Pinpoint the cell where the given text exists, returning its (x, y) midpoint coordinate. 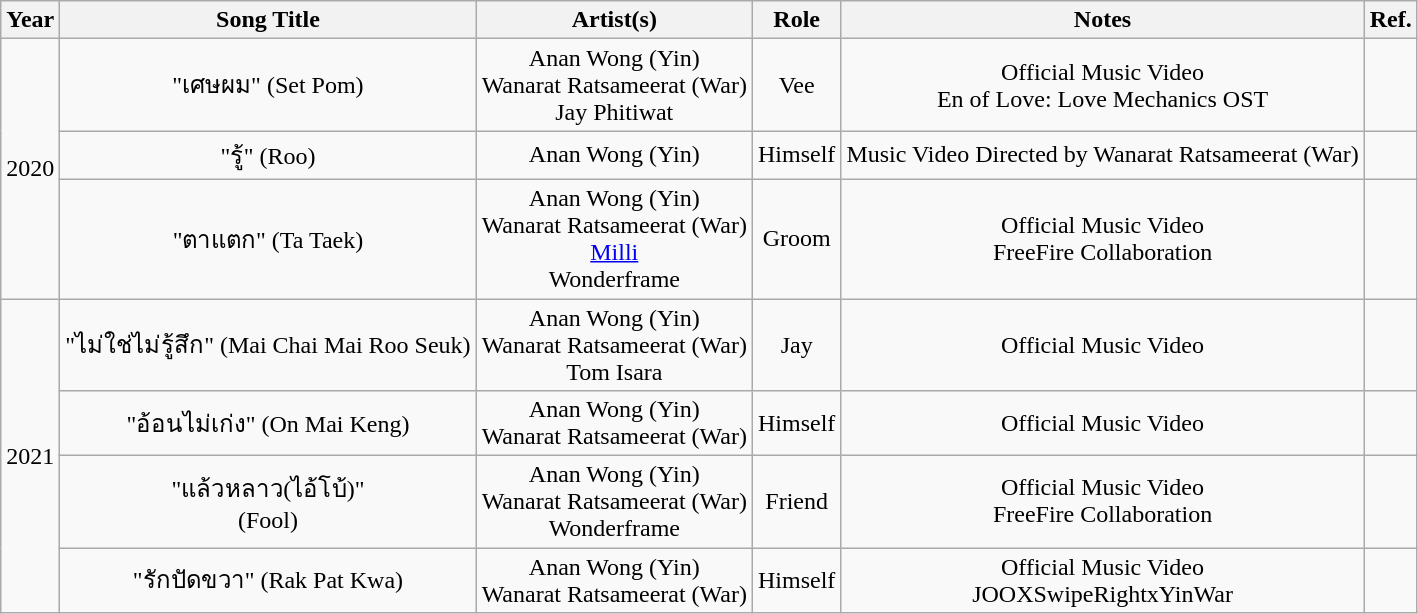
"รักปัดขวา" (Rak Pat Kwa) (268, 580)
"ไม่ใช่ไม่รู้สึก" (Mai Chai Mai Roo Seuk) (268, 344)
Anan Wong (Yin)Wanarat Ratsameerat (War)Jay Phitiwat (614, 85)
2021 (30, 455)
"อ้อนไม่เก่ง" (On Mai Keng) (268, 424)
2020 (30, 169)
Official Music VideoEn of Love: Love Mechanics OST (1102, 85)
"เศษผม" (Set Pom) (268, 85)
Anan Wong (Yin) (614, 156)
Groom (796, 238)
Role (796, 20)
Notes (1102, 20)
Friend (796, 502)
Official Music VideoJOOXSwipeRightxYinWar (1102, 580)
"ตาแตก" (Ta Taek) (268, 238)
Song Title (268, 20)
Ref. (1390, 20)
Anan Wong (Yin)Wanarat Ratsameerat (War)Tom Isara (614, 344)
Anan Wong (Yin)Wanarat Ratsameerat (War)Wonderframe (614, 502)
Anan Wong (Yin)Wanarat Ratsameerat (War)MilliWonderframe (614, 238)
Music Video Directed by Wanarat Ratsameerat (War) (1102, 156)
"รู้" (Roo) (268, 156)
Artist(s) (614, 20)
"แล้วหลาว(ไอ้โบ้)"(Fool) (268, 502)
Year (30, 20)
Vee (796, 85)
Jay (796, 344)
